From the cell containing the given text, extract its center point as [X, Y] coordinate. 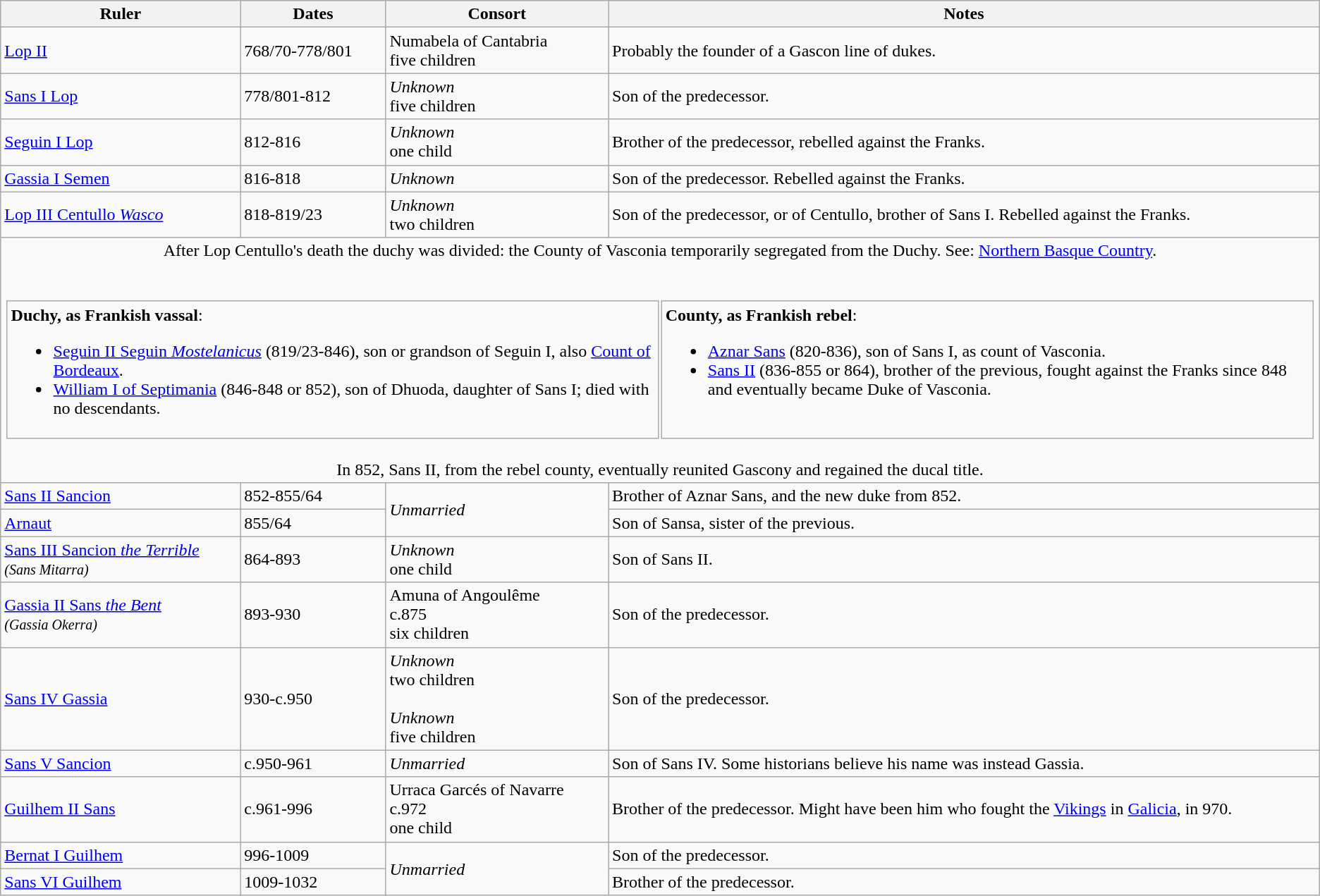
Arnaut [121, 523]
893-930 [313, 615]
Lop III Centullo Wasco [121, 214]
Bernat I Guilhem [121, 855]
Brother of Aznar Sans, and the new duke from 852. [965, 496]
Dates [313, 14]
Sans I Lop [121, 96]
Lop II [121, 51]
852-855/64 [313, 496]
Ruler [121, 14]
Sans III Sancion the Terrible(Sans Mitarra) [121, 560]
Brother of the predecessor. [965, 882]
Son of Sansa, sister of the previous. [965, 523]
818-819/23 [313, 214]
Urraca Garcés of Navarrec.972one child [497, 809]
Unknownfive children [497, 96]
Sans VI Guilhem [121, 882]
Gassia II Sans the Bent(Gassia Okerra) [121, 615]
Son of the predecessor. Rebelled against the Franks. [965, 178]
Sans V Sancion [121, 763]
Son of the predecessor, or of Centullo, brother of Sans I. Rebelled against the Franks. [965, 214]
778/801-812 [313, 96]
Unknowntwo childrenUnknownfive children [497, 699]
864-893 [313, 560]
996-1009 [313, 855]
c.961-996 [313, 809]
Brother of the predecessor, rebelled against the Franks. [965, 142]
Unknown [497, 178]
Probably the founder of a Gascon line of dukes. [965, 51]
Sans II Sancion [121, 496]
812-816 [313, 142]
Seguin I Lop [121, 142]
Consort [497, 14]
855/64 [313, 523]
1009-1032 [313, 882]
Numabela of Cantabriafive children [497, 51]
Son of Sans II. [965, 560]
Unknowntwo children [497, 214]
Guilhem II Sans [121, 809]
Sans IV Gassia [121, 699]
Gassia I Semen [121, 178]
768/70-778/801 [313, 51]
816-818 [313, 178]
Notes [965, 14]
Son of Sans IV. Some historians believe his name was instead Gassia. [965, 763]
Amuna of Angoulêmec.875six children [497, 615]
Brother of the predecessor. Might have been him who fought the Vikings in Galicia, in 970. [965, 809]
930-c.950 [313, 699]
c.950-961 [313, 763]
